Determine the (X, Y) coordinate at the center of the cell enclosing the given text.  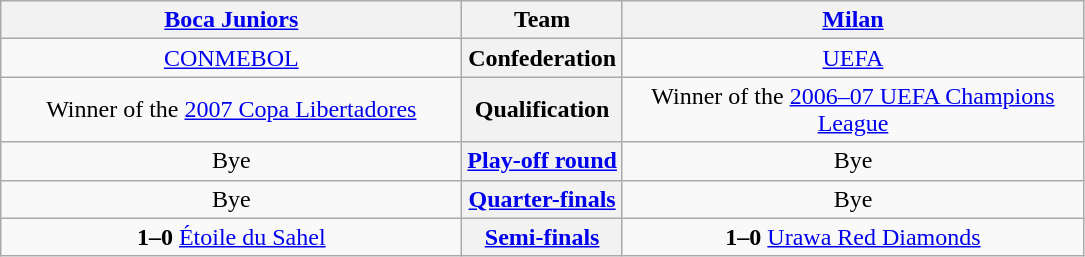
Boca Juniors (232, 20)
Quarter-finals (542, 199)
Winner of the 2007 Copa Libertadores (232, 110)
CONMEBOL (232, 58)
1–0 Urawa Red Diamonds (852, 237)
UEFA (852, 58)
Team (542, 20)
1–0 Étoile du Sahel (232, 237)
Qualification (542, 110)
Confederation (542, 58)
Play-off round (542, 161)
Milan (852, 20)
Semi-finals (542, 237)
Winner of the 2006–07 UEFA Champions League (852, 110)
